Locate the cell with the specified text and output its [x, y] center coordinate. 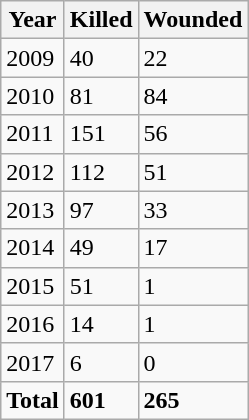
22 [193, 58]
2009 [33, 58]
Wounded [193, 20]
2013 [33, 210]
49 [101, 248]
2012 [33, 172]
84 [193, 96]
81 [101, 96]
2011 [33, 134]
40 [101, 58]
2010 [33, 96]
17 [193, 248]
2015 [33, 286]
2017 [33, 362]
Killed [101, 20]
112 [101, 172]
33 [193, 210]
56 [193, 134]
Total [33, 400]
97 [101, 210]
151 [101, 134]
Year [33, 20]
0 [193, 362]
265 [193, 400]
2016 [33, 324]
601 [101, 400]
6 [101, 362]
14 [101, 324]
2014 [33, 248]
